Identify which cell holds the provided text, then report its [x, y] central coordinate. 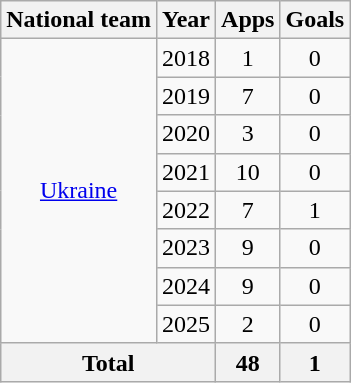
2 [248, 324]
2023 [186, 248]
2024 [186, 286]
Total [108, 362]
2020 [186, 134]
48 [248, 362]
2025 [186, 324]
2021 [186, 172]
10 [248, 172]
2018 [186, 58]
Ukraine [79, 191]
2019 [186, 96]
Year [186, 20]
Goals [315, 20]
Apps [248, 20]
National team [79, 20]
2022 [186, 210]
3 [248, 134]
